Search for the cell housing the specified text and yield its [X, Y] center coordinate. 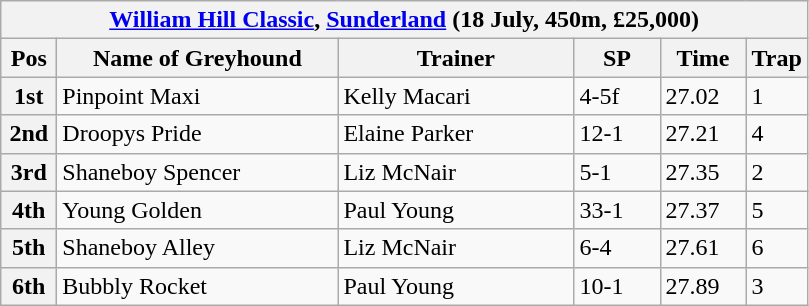
6 [776, 248]
33-1 [617, 210]
1 [776, 96]
6-4 [617, 248]
William Hill Classic, Sunderland (18 July, 450m, £25,000) [404, 20]
4-5f [617, 96]
27.37 [703, 210]
Time [703, 58]
Pinpoint Maxi [198, 96]
27.35 [703, 172]
4th [29, 210]
Shaneboy Spencer [198, 172]
Trap [776, 58]
Young Golden [198, 210]
2 [776, 172]
27.21 [703, 134]
5-1 [617, 172]
3 [776, 286]
6th [29, 286]
5 [776, 210]
4 [776, 134]
Droopys Pride [198, 134]
12-1 [617, 134]
Kelly Macari [456, 96]
1st [29, 96]
27.89 [703, 286]
2nd [29, 134]
Shaneboy Alley [198, 248]
Pos [29, 58]
Elaine Parker [456, 134]
3rd [29, 172]
Trainer [456, 58]
5th [29, 248]
SP [617, 58]
27.02 [703, 96]
Bubbly Rocket [198, 286]
27.61 [703, 248]
Name of Greyhound [198, 58]
10-1 [617, 286]
